Return the [x, y] coordinate for the center point of the cell that contains the specified text.  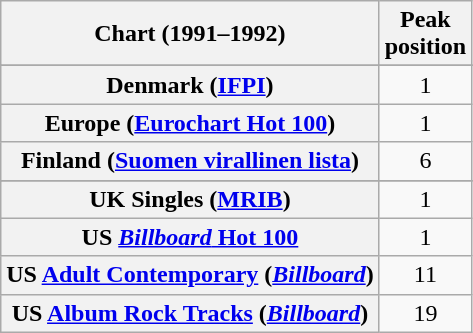
19 [425, 313]
US Adult Contemporary (Billboard) [190, 275]
UK Singles (MRIB) [190, 199]
Europe (Eurochart Hot 100) [190, 123]
Finland (Suomen virallinen lista) [190, 161]
11 [425, 275]
Chart (1991–1992) [190, 34]
Denmark (IFPI) [190, 85]
US Billboard Hot 100 [190, 237]
US Album Rock Tracks (Billboard) [190, 313]
Peakposition [425, 34]
6 [425, 161]
